Return [X, Y] of the center of cell containing provided text 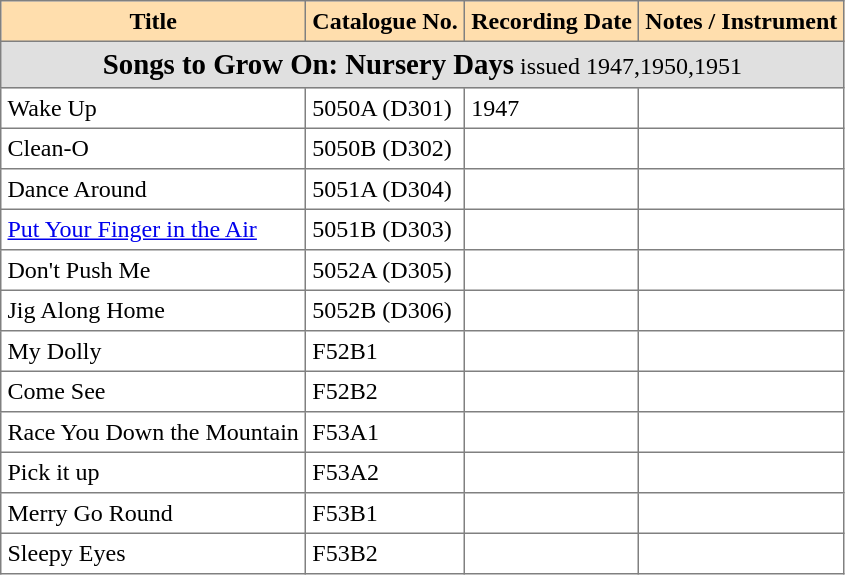
1947 [551, 108]
Dance Around [154, 189]
5052B (D306) [386, 310]
5050A (D301) [386, 108]
F53A1 [386, 432]
Pick it up [154, 472]
Race You Down the Mountain [154, 432]
Title [154, 21]
5051A (D304) [386, 189]
Come See [154, 391]
F53A2 [386, 472]
Notes / Instrument [742, 21]
Merry Go Round [154, 513]
Wake Up [154, 108]
F53B2 [386, 553]
5051B (D303) [386, 229]
Sleepy Eyes [154, 553]
Jig Along Home [154, 310]
My Dolly [154, 351]
5052A (D305) [386, 270]
F52B2 [386, 391]
5050B (D302) [386, 148]
F52B1 [386, 351]
Recording Date [551, 21]
Clean-O [154, 148]
Songs to Grow On: Nursery Days issued 1947,1950,1951 [422, 64]
Catalogue No. [386, 21]
Don't Push Me [154, 270]
F53B1 [386, 513]
Put Your Finger in the Air [154, 229]
